Return (X, Y) of the center of cell containing provided text 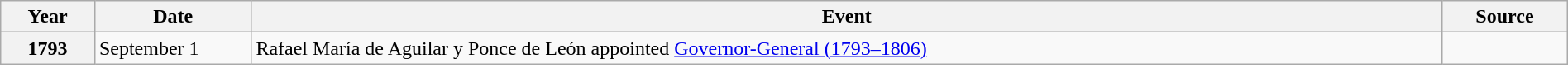
Rafael María de Aguilar y Ponce de León appointed Governor-General (1793–1806) (847, 48)
Source (1505, 17)
Year (48, 17)
Event (847, 17)
Date (172, 17)
September 1 (172, 48)
1793 (48, 48)
